From the cell containing the given text, extract its center point as (X, Y) coordinate. 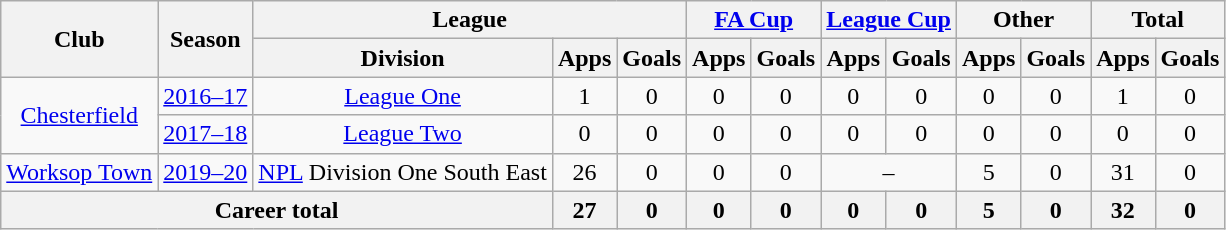
27 (584, 210)
2016–17 (206, 96)
Division (403, 58)
League Two (403, 134)
Chesterfield (80, 115)
Total (1158, 20)
Club (80, 39)
31 (1123, 172)
FA Cup (754, 20)
2019–20 (206, 172)
– (889, 172)
32 (1123, 210)
2017–18 (206, 134)
League Cup (889, 20)
Worksop Town (80, 172)
26 (584, 172)
Other (1023, 20)
Career total (277, 210)
League One (403, 96)
League (470, 20)
Season (206, 39)
NPL Division One South East (403, 172)
